Capture the cell that displays the provided text and extract its (x, y) central coordinate. 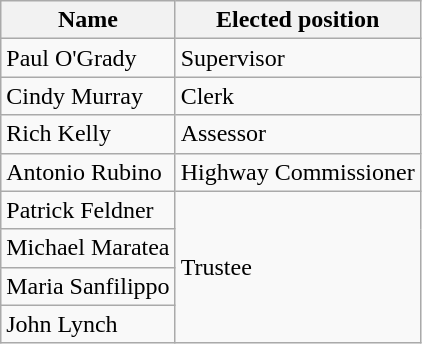
Highway Commissioner (298, 172)
Michael Maratea (88, 248)
Name (88, 20)
Trustee (298, 267)
Patrick Feldner (88, 210)
Assessor (298, 134)
Cindy Murray (88, 96)
Rich Kelly (88, 134)
Supervisor (298, 58)
Paul O'Grady (88, 58)
Clerk (298, 96)
Antonio Rubino (88, 172)
Elected position (298, 20)
Maria Sanfilippo (88, 286)
John Lynch (88, 324)
